Scan for the cell matching the given text and deliver its [X, Y] coordinate at center. 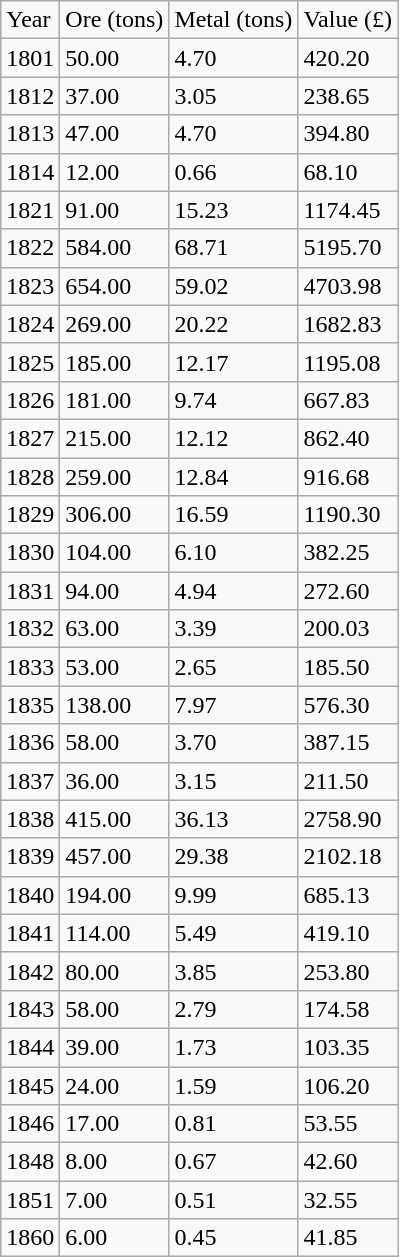
1682.83 [348, 324]
382.25 [348, 553]
1828 [30, 477]
3.85 [234, 971]
20.22 [234, 324]
36.13 [234, 819]
0.51 [234, 1200]
32.55 [348, 1200]
1.73 [234, 1047]
3.70 [234, 743]
7.97 [234, 705]
1812 [30, 96]
1830 [30, 553]
Metal (tons) [234, 20]
415.00 [114, 819]
0.67 [234, 1162]
1840 [30, 895]
1832 [30, 629]
12.00 [114, 172]
12.17 [234, 362]
1844 [30, 1047]
12.12 [234, 438]
862.40 [348, 438]
1835 [30, 705]
5195.70 [348, 248]
68.10 [348, 172]
103.35 [348, 1047]
80.00 [114, 971]
457.00 [114, 857]
94.00 [114, 591]
9.74 [234, 400]
685.13 [348, 895]
12.84 [234, 477]
39.00 [114, 1047]
215.00 [114, 438]
576.30 [348, 705]
2758.90 [348, 819]
6.00 [114, 1238]
15.23 [234, 210]
1829 [30, 515]
91.00 [114, 210]
419.10 [348, 933]
42.60 [348, 1162]
1822 [30, 248]
4703.98 [348, 286]
Ore (tons) [114, 20]
0.45 [234, 1238]
1831 [30, 591]
667.83 [348, 400]
3.39 [234, 629]
53.55 [348, 1124]
104.00 [114, 553]
1824 [30, 324]
59.02 [234, 286]
68.71 [234, 248]
63.00 [114, 629]
1836 [30, 743]
1842 [30, 971]
3.15 [234, 781]
420.20 [348, 58]
1195.08 [348, 362]
269.00 [114, 324]
47.00 [114, 134]
1814 [30, 172]
6.10 [234, 553]
1843 [30, 1009]
7.00 [114, 1200]
16.59 [234, 515]
174.58 [348, 1009]
1848 [30, 1162]
24.00 [114, 1085]
9.99 [234, 895]
2.65 [234, 667]
238.65 [348, 96]
36.00 [114, 781]
1846 [30, 1124]
387.15 [348, 743]
200.03 [348, 629]
4.94 [234, 591]
1839 [30, 857]
1826 [30, 400]
1190.30 [348, 515]
1823 [30, 286]
0.66 [234, 172]
1845 [30, 1085]
211.50 [348, 781]
37.00 [114, 96]
3.05 [234, 96]
1825 [30, 362]
916.68 [348, 477]
1833 [30, 667]
1841 [30, 933]
194.00 [114, 895]
185.00 [114, 362]
654.00 [114, 286]
0.81 [234, 1124]
Value (£) [348, 20]
1.59 [234, 1085]
253.80 [348, 971]
Year [30, 20]
1837 [30, 781]
306.00 [114, 515]
114.00 [114, 933]
2102.18 [348, 857]
138.00 [114, 705]
1851 [30, 1200]
181.00 [114, 400]
29.38 [234, 857]
1174.45 [348, 210]
394.80 [348, 134]
50.00 [114, 58]
1813 [30, 134]
8.00 [114, 1162]
584.00 [114, 248]
1838 [30, 819]
106.20 [348, 1085]
272.60 [348, 591]
17.00 [114, 1124]
259.00 [114, 477]
1860 [30, 1238]
5.49 [234, 933]
1821 [30, 210]
41.85 [348, 1238]
185.50 [348, 667]
2.79 [234, 1009]
53.00 [114, 667]
1827 [30, 438]
1801 [30, 58]
